Return the (x, y) coordinate for the center point of the cell that contains the specified text.  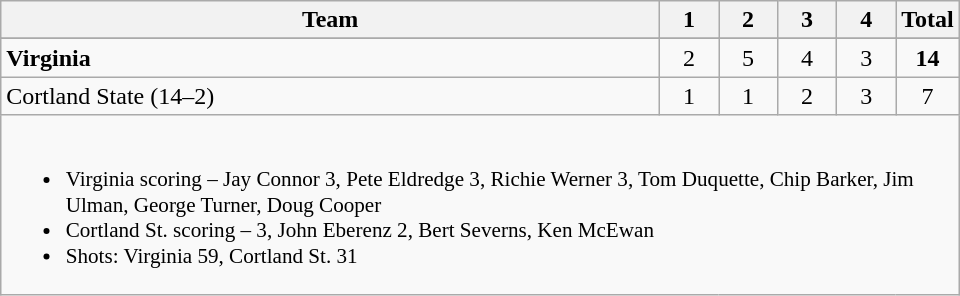
Team (330, 20)
14 (928, 58)
5 (748, 58)
Cortland State (14–2) (330, 96)
7 (928, 96)
Virginia (330, 58)
Total (928, 20)
